Output the (x, y) coordinate of the center of the cell containing the given text.  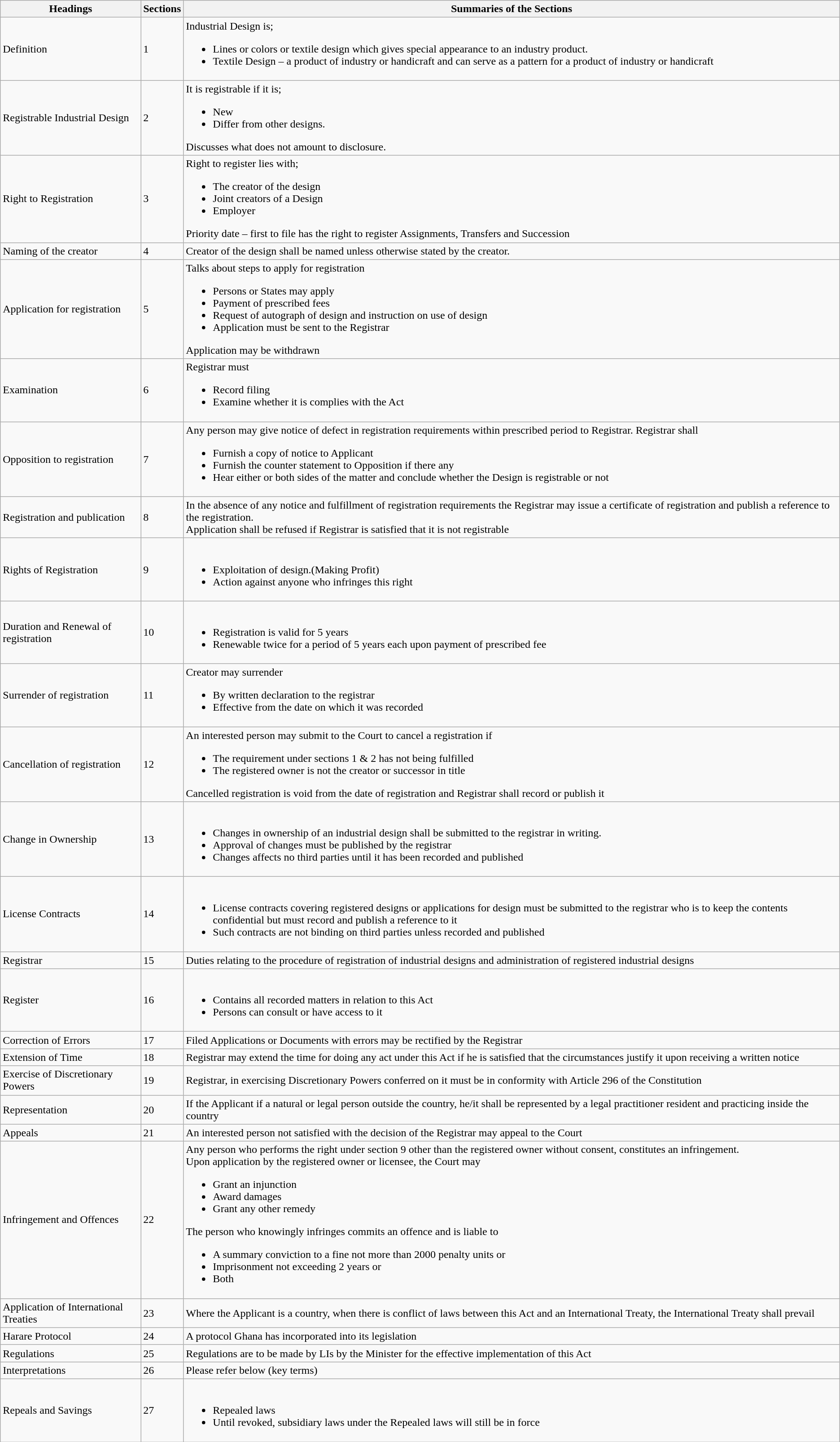
17 (162, 1040)
A protocol Ghana has incorporated into its legislation (512, 1336)
Representation (71, 1110)
Application of International Treaties (71, 1313)
20 (162, 1110)
Registrar, in exercising Discretionary Powers conferred on it must be in conformity with Article 296 of the Constitution (512, 1080)
Right to Registration (71, 199)
2 (162, 118)
Cancellation of registration (71, 764)
10 (162, 632)
Please refer below (key terms) (512, 1370)
An interested person not satisfied with the decision of the Registrar may appeal to the Court (512, 1133)
23 (162, 1313)
Change in Ownership (71, 840)
1 (162, 49)
6 (162, 390)
Infringement and Offences (71, 1220)
Exploitation of design.(Making Profit)Action against anyone who infringes this right (512, 569)
7 (162, 459)
Examination (71, 390)
Registration and publication (71, 517)
8 (162, 517)
21 (162, 1133)
Registrar mustRecord filingExamine whether it is complies with the Act (512, 390)
Application for registration (71, 309)
Registrable Industrial Design (71, 118)
Definition (71, 49)
4 (162, 251)
27 (162, 1410)
3 (162, 199)
Headings (71, 9)
Filed Applications or Documents with errors may be rectified by the Registrar (512, 1040)
Registrar (71, 960)
Where the Applicant is a country, when there is conflict of laws between this Act and an International Treaty, the International Treaty shall prevail (512, 1313)
26 (162, 1370)
Regulations are to be made by LIs by the Minister for the effective implementation of this Act (512, 1353)
16 (162, 1000)
18 (162, 1057)
It is registrable if it is;NewDiffer from other designs.Discusses what does not amount to disclosure. (512, 118)
22 (162, 1220)
Repealed lawsUntil revoked, subsidiary laws under the Repealed laws will still be in force (512, 1410)
Creator of the design shall be named unless otherwise stated by the creator. (512, 251)
Correction of Errors (71, 1040)
24 (162, 1336)
9 (162, 569)
License Contracts (71, 914)
Registrar may extend the time for doing any act under this Act if he is satisfied that the circumstances justify it upon receiving a written notice (512, 1057)
Opposition to registration (71, 459)
Repeals and Savings (71, 1410)
5 (162, 309)
Harare Protocol (71, 1336)
Creator may surrenderBy written declaration to the registrarEffective from the date on which it was recorded (512, 695)
Naming of the creator (71, 251)
Surrender of registration (71, 695)
12 (162, 764)
Duties relating to the procedure of registration of industrial designs and administration of registered industrial designs (512, 960)
Register (71, 1000)
Regulations (71, 1353)
14 (162, 914)
Appeals (71, 1133)
13 (162, 840)
Rights of Registration (71, 569)
15 (162, 960)
Interpretations (71, 1370)
Contains all recorded matters in relation to this ActPersons can consult or have access to it (512, 1000)
11 (162, 695)
Registration is valid for 5 yearsRenewable twice for a period of 5 years each upon payment of prescribed fee (512, 632)
Exercise of Discretionary Powers (71, 1080)
Duration and Renewal of registration (71, 632)
Sections (162, 9)
Extension of Time (71, 1057)
25 (162, 1353)
19 (162, 1080)
Summaries of the Sections (512, 9)
